Search for the cell housing the specified text and yield its [x, y] center coordinate. 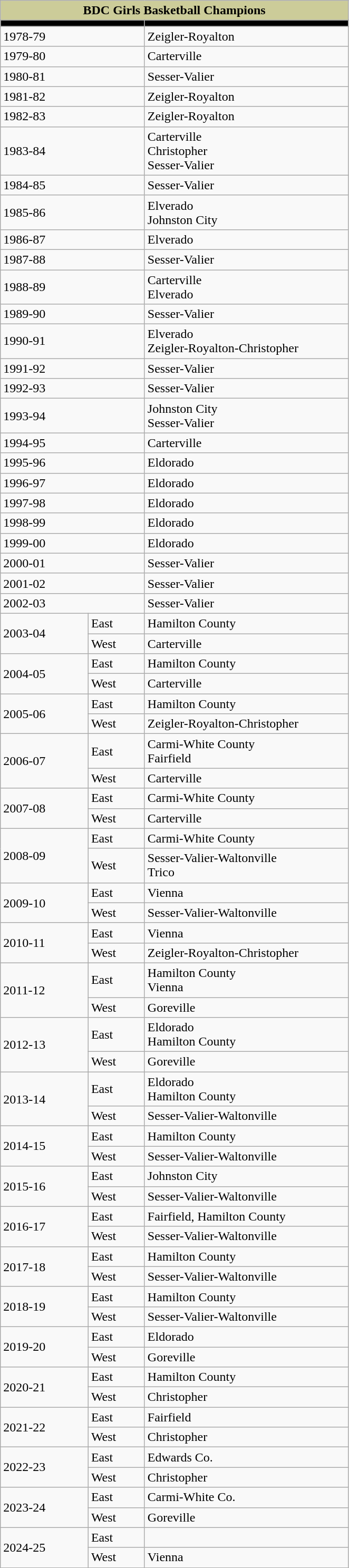
2018-19 [44, 1306]
2007-08 [44, 808]
Hamilton County Vienna [246, 980]
Carmi-White County Fairfield [246, 751]
1992-93 [73, 389]
Carterville Elverado [246, 287]
Carterville Christopher Sesser-Valier [246, 151]
1980-81 [73, 76]
1999-00 [73, 543]
2000-01 [73, 563]
1998-99 [73, 523]
2019-20 [44, 1347]
1983-84 [73, 151]
1996-97 [73, 483]
2014-15 [44, 1146]
1978-79 [73, 36]
2005-06 [44, 714]
2024-25 [44, 1547]
1994-95 [73, 443]
2022-23 [44, 1467]
2002-03 [73, 603]
1997-98 [73, 503]
Johnston City [246, 1176]
2003-04 [44, 633]
2004-05 [44, 674]
2008-09 [44, 855]
1991-92 [73, 369]
1989-90 [73, 314]
Fairfield, Hamilton County [246, 1216]
Elverado Johnston City [246, 212]
2013-14 [44, 1099]
Johnston City Sesser-Valier [246, 415]
2017-18 [44, 1266]
Edwards Co. [246, 1457]
Carmi-White Co. [246, 1497]
2016-17 [44, 1226]
Elverado [246, 239]
2011-12 [44, 990]
2009-10 [44, 903]
1979-80 [73, 56]
2021-22 [44, 1427]
1990-91 [73, 342]
BDC Girls Basketball Champions [174, 11]
1993-94 [73, 415]
1984-85 [73, 185]
Fairfield [246, 1417]
2006-07 [44, 761]
1981-82 [73, 96]
1987-88 [73, 259]
1988-89 [73, 287]
1985-86 [73, 212]
2015-16 [44, 1186]
1995-96 [73, 463]
1986-87 [73, 239]
2023-24 [44, 1507]
Elverado Zeigler-Royalton-Christopher [246, 342]
2020-21 [44, 1387]
1982-83 [73, 117]
2001-02 [73, 583]
Sesser-Valier-Waltonville Trico [246, 866]
2012-13 [44, 1045]
2010-11 [44, 943]
